Extract the [X, Y] coordinate from the center of the cell holding the provided text.  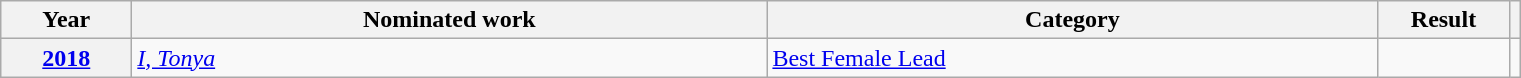
2018 [66, 58]
Nominated work [450, 20]
Category [1072, 20]
Result [1444, 20]
Best Female Lead [1072, 58]
Year [66, 20]
I, Tonya [450, 58]
